From the cell containing the given text, extract its center point as (X, Y) coordinate. 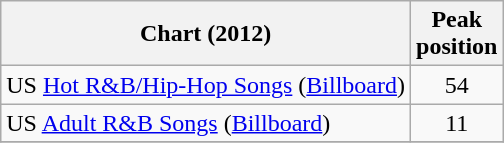
US Hot R&B/Hip-Hop Songs (Billboard) (206, 85)
Peakposition (457, 34)
54 (457, 85)
Chart (2012) (206, 34)
11 (457, 123)
US Adult R&B Songs (Billboard) (206, 123)
